Pinpoint the cell where the given text exists, returning its (X, Y) midpoint coordinate. 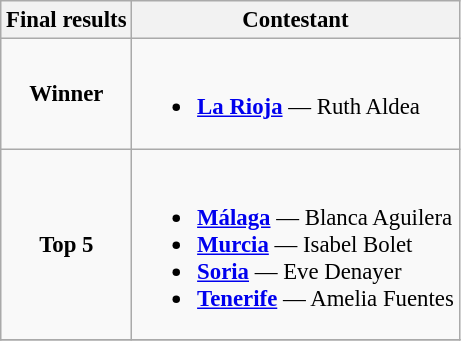
Málaga — Blanca Aguilera Murcia — Isabel Bolet Soria — Eve Denayer Tenerife — Amelia Fuentes (296, 244)
Contestant (296, 20)
Final results (66, 20)
Top 5 (66, 244)
Winner (66, 94)
La Rioja — Ruth Aldea (296, 94)
